Determine the (X, Y) coordinate at the center of the cell enclosing the given text.  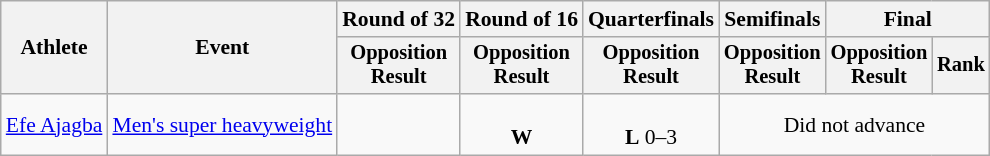
Final (908, 19)
W (522, 124)
Round of 16 (522, 19)
Athlete (54, 48)
Did not advance (854, 124)
Round of 32 (398, 19)
Event (222, 48)
Men's super heavyweight (222, 124)
L 0–3 (651, 124)
Semifinals (772, 19)
Efe Ajagba (54, 124)
Quarterfinals (651, 19)
Rank (961, 66)
